Return the [x, y] coordinate for the center point of the cell that contains the specified text.  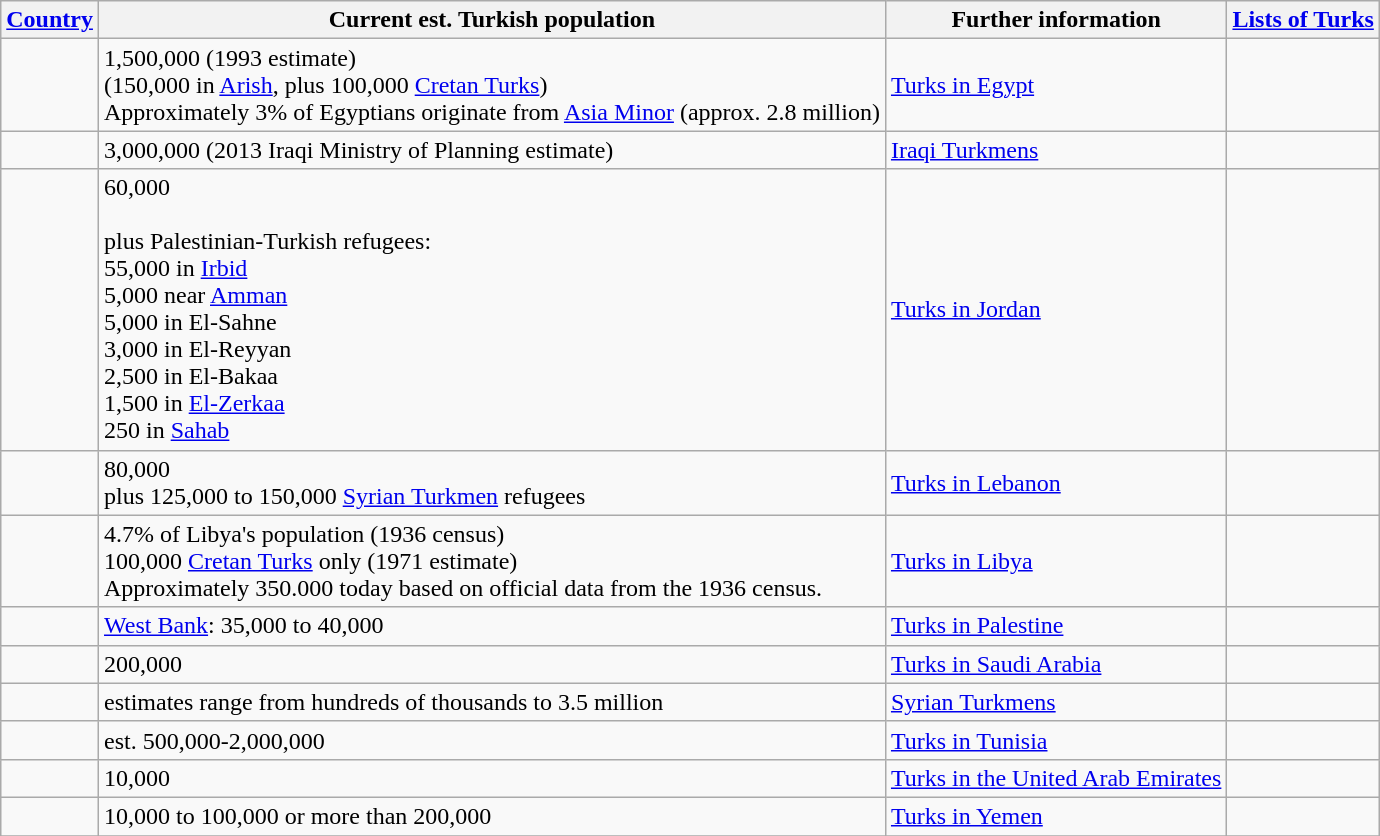
Turks in Libya [1056, 561]
Turks in Saudi Arabia [1056, 664]
10,000 to 100,000 or more than 200,000 [492, 816]
80,000 plus 125,000 to 150,000 Syrian Turkmen refugees [492, 482]
estimates range from hundreds of thousands to 3.5 million [492, 702]
Lists of Turks [1303, 20]
Country [50, 20]
West Bank: 35,000 to 40,000 [492, 626]
Turks in Palestine [1056, 626]
est. 500,000-2,000,000 [492, 740]
Turks in Jordan [1056, 310]
10,000 [492, 778]
Turks in Egypt [1056, 85]
Syrian Turkmens [1056, 702]
Turks in Lebanon [1056, 482]
Iraqi Turkmens [1056, 150]
Turks in Yemen [1056, 816]
Further information [1056, 20]
200,000 [492, 664]
1,500,000 (1993 estimate) (150,000 in Arish, plus 100,000 Cretan Turks) Approximately 3% of Egyptians originate from Asia Minor (approx. 2.8 million) [492, 85]
Turks in Tunisia [1056, 740]
3,000,000 (2013 Iraqi Ministry of Planning estimate) [492, 150]
Current est. Turkish population [492, 20]
Turks in the United Arab Emirates [1056, 778]
